Pinpoint the cell where the given text exists, returning its (x, y) midpoint coordinate. 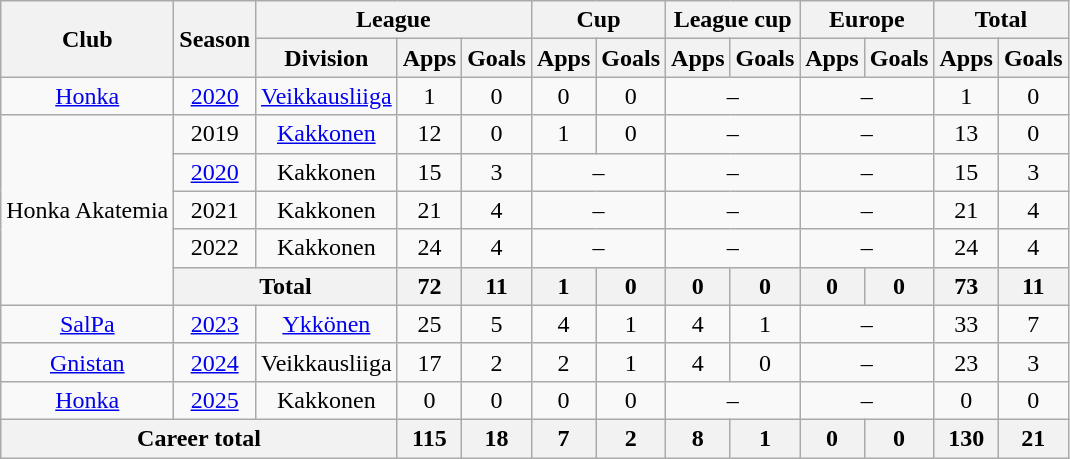
2021 (215, 210)
17 (429, 362)
72 (429, 286)
League cup (733, 20)
Career total (199, 438)
18 (497, 438)
Division (327, 58)
2023 (215, 324)
Ykkönen (327, 324)
Cup (598, 20)
12 (429, 134)
2024 (215, 362)
2019 (215, 134)
13 (966, 134)
8 (698, 438)
2022 (215, 248)
Europe (867, 20)
33 (966, 324)
Honka Akatemia (88, 210)
23 (966, 362)
SalPa (88, 324)
2025 (215, 400)
League (394, 20)
Gnistan (88, 362)
5 (497, 324)
115 (429, 438)
Season (215, 39)
130 (966, 438)
25 (429, 324)
73 (966, 286)
Club (88, 39)
